Determine the [x, y] coordinate at the center of the cell enclosing the given text.  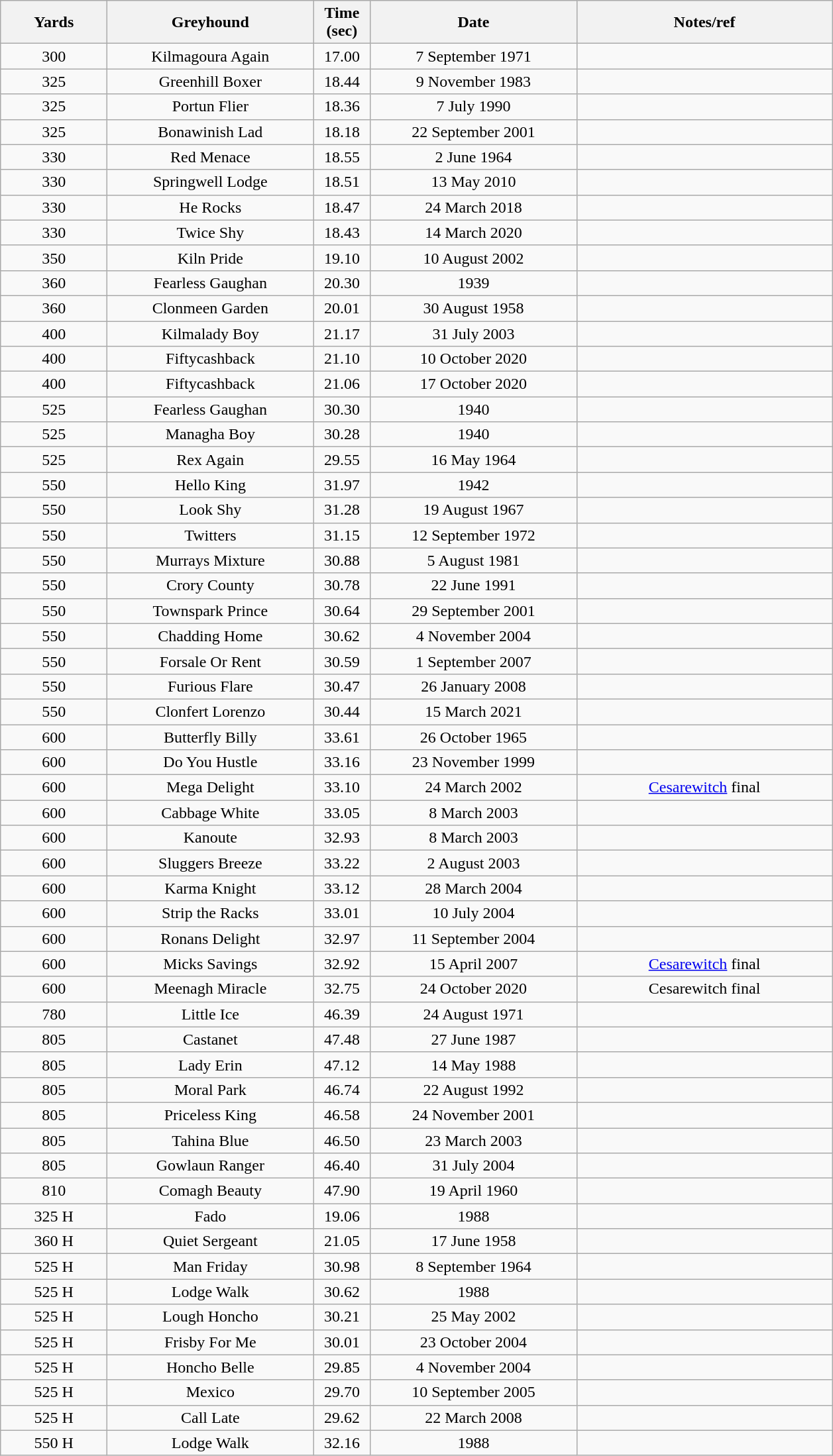
Time (sec) [342, 23]
Comagh Beauty [211, 1191]
32.97 [342, 939]
780 [54, 1014]
19 August 1967 [473, 510]
18.36 [342, 107]
19.06 [342, 1216]
2 August 2003 [473, 863]
29.85 [342, 1367]
15 April 2007 [473, 964]
Karma Knight [211, 888]
Mexico [211, 1392]
18.47 [342, 207]
Murrays Mixture [211, 560]
21.06 [342, 384]
29.70 [342, 1392]
9 November 1983 [473, 81]
2 June 1964 [473, 157]
550 H [54, 1443]
20.01 [342, 308]
14 May 1988 [473, 1065]
22 June 1991 [473, 586]
10 September 2005 [473, 1392]
Do You Hustle [211, 762]
30 August 1958 [473, 308]
300 [54, 56]
5 August 1981 [473, 560]
24 March 2002 [473, 788]
Strip the Racks [211, 913]
30.30 [342, 409]
18.51 [342, 182]
Rex Again [211, 460]
Little Ice [211, 1014]
18.44 [342, 81]
1942 [473, 485]
Cabbage White [211, 813]
30.59 [342, 661]
20.30 [342, 283]
Tahina Blue [211, 1140]
Townspark Prince [211, 611]
15 March 2021 [473, 711]
14 March 2020 [473, 233]
Kiln Pride [211, 258]
30.47 [342, 686]
47.12 [342, 1065]
Micks Savings [211, 964]
23 March 2003 [473, 1140]
325 H [54, 1216]
30.21 [342, 1317]
32.75 [342, 989]
Managha Boy [211, 435]
31.15 [342, 535]
1939 [473, 283]
30.78 [342, 586]
Meenagh Miracle [211, 989]
Frisby For Me [211, 1342]
Look Shy [211, 510]
Kilmalady Boy [211, 333]
24 October 2020 [473, 989]
Call Late [211, 1418]
Chadding Home [211, 636]
24 March 2018 [473, 207]
26 October 1965 [473, 737]
31 July 2003 [473, 333]
30.44 [342, 711]
Springwell Lodge [211, 182]
360 H [54, 1241]
33.16 [342, 762]
18.55 [342, 157]
24 August 1971 [473, 1014]
16 May 1964 [473, 460]
26 January 2008 [473, 686]
30.28 [342, 435]
Date [473, 23]
Yards [54, 23]
32.93 [342, 838]
Butterfly Billy [211, 737]
18.18 [342, 132]
Clonmeen Garden [211, 308]
Honcho Belle [211, 1367]
30.01 [342, 1342]
7 July 1990 [473, 107]
Quiet Sergeant [211, 1241]
30.64 [342, 611]
Gowlaun Ranger [211, 1166]
25 May 2002 [473, 1317]
Crory County [211, 586]
22 August 1992 [473, 1090]
350 [54, 258]
46.58 [342, 1115]
21.10 [342, 359]
19 April 1960 [473, 1191]
46.74 [342, 1090]
19.10 [342, 258]
23 October 2004 [473, 1342]
33.05 [342, 813]
31.28 [342, 510]
46.39 [342, 1014]
33.12 [342, 888]
Kilmagoura Again [211, 56]
21.17 [342, 333]
12 September 1972 [473, 535]
10 August 2002 [473, 258]
Priceless King [211, 1115]
13 May 2010 [473, 182]
Fado [211, 1216]
33.10 [342, 788]
24 November 2001 [473, 1115]
Kanoute [211, 838]
Lady Erin [211, 1065]
810 [54, 1191]
He Rocks [211, 207]
Portun Flier [211, 107]
Man Friday [211, 1267]
7 September 1971 [473, 56]
Mega Delight [211, 788]
22 March 2008 [473, 1418]
Bonawinish Lad [211, 132]
17 June 1958 [473, 1241]
8 September 1964 [473, 1267]
47.90 [342, 1191]
29.55 [342, 460]
Castanet [211, 1039]
Hello King [211, 485]
Greyhound [211, 23]
10 July 2004 [473, 913]
21.05 [342, 1241]
Twice Shy [211, 233]
Greenhill Boxer [211, 81]
33.22 [342, 863]
27 June 1987 [473, 1039]
17 October 2020 [473, 384]
31.97 [342, 485]
Red Menace [211, 157]
Sluggers Breeze [211, 863]
29 September 2001 [473, 611]
17.00 [342, 56]
22 September 2001 [473, 132]
47.48 [342, 1039]
Lough Honcho [211, 1317]
46.50 [342, 1140]
Clonfert Lorenzo [211, 711]
Twitters [211, 535]
31 July 2004 [473, 1166]
28 March 2004 [473, 888]
Notes/ref [704, 23]
30.98 [342, 1267]
32.92 [342, 964]
46.40 [342, 1166]
33.01 [342, 913]
1 September 2007 [473, 661]
Ronans Delight [211, 939]
32.16 [342, 1443]
Forsale Or Rent [211, 661]
11 September 2004 [473, 939]
29.62 [342, 1418]
10 October 2020 [473, 359]
33.61 [342, 737]
Furious Flare [211, 686]
18.43 [342, 233]
30.88 [342, 560]
23 November 1999 [473, 762]
Moral Park [211, 1090]
